For the text-containing cell, return its midpoint in [X, Y] coordinate format. 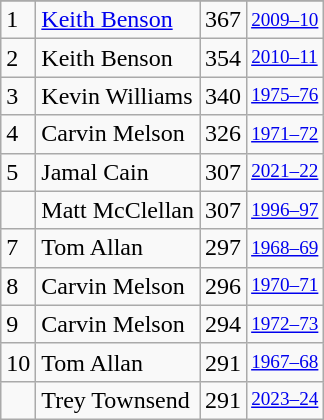
10 [18, 362]
296 [224, 286]
Matt McClellan [118, 210]
1967–68 [285, 362]
1975–76 [285, 96]
7 [18, 248]
4 [18, 134]
2009–10 [285, 20]
1971–72 [285, 134]
1968–69 [285, 248]
2 [18, 58]
354 [224, 58]
Kevin Williams [118, 96]
8 [18, 286]
2010–11 [285, 58]
297 [224, 248]
294 [224, 324]
5 [18, 172]
1996–97 [285, 210]
3 [18, 96]
1970–71 [285, 286]
2023–24 [285, 400]
1 [18, 20]
326 [224, 134]
Jamal Cain [118, 172]
1972–73 [285, 324]
2021–22 [285, 172]
9 [18, 324]
Trey Townsend [118, 400]
340 [224, 96]
367 [224, 20]
